Capture the cell that displays the provided text and extract its [x, y] central coordinate. 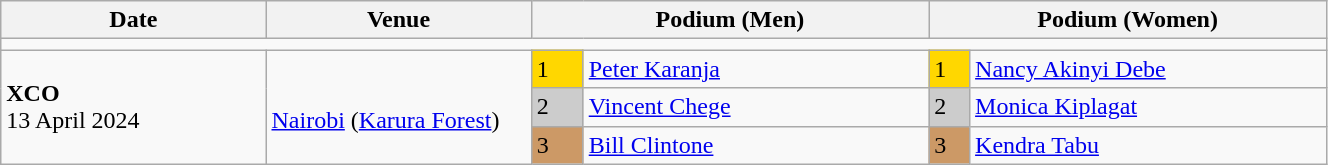
Date [134, 20]
Podium (Men) [730, 20]
Podium (Women) [1128, 20]
Nairobi (Karura Forest) [398, 107]
Peter Karanja [756, 69]
Venue [398, 20]
Bill Clintone [756, 145]
Vincent Chege [756, 107]
Kendra Tabu [1148, 145]
Nancy Akinyi Debe [1148, 69]
XCO 13 April 2024 [134, 107]
Monica Kiplagat [1148, 107]
